Capture the cell that displays the provided text and extract its [x, y] central coordinate. 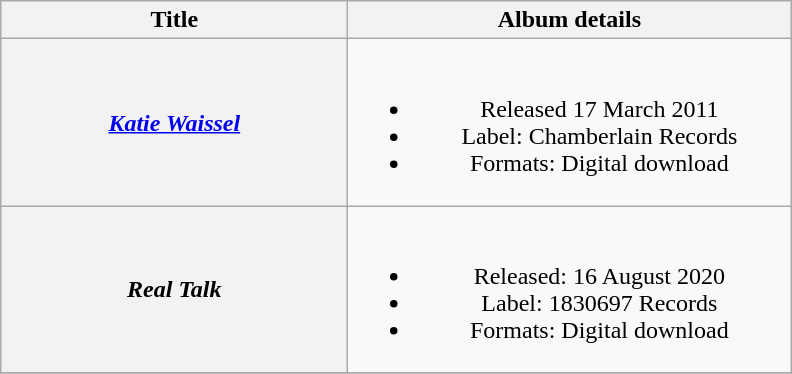
Released 17 March 2011Label: Chamberlain RecordsFormats: Digital download [570, 122]
Katie Waissel [174, 122]
Title [174, 20]
Album details [570, 20]
Real Talk [174, 290]
Released: 16 August 2020Label: 1830697 RecordsFormats: Digital download [570, 290]
